Provide the (x, y) coordinate of the cell's center where the given text is located.  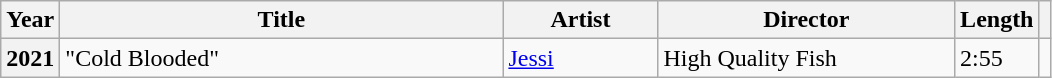
2:55 (997, 58)
"Cold Blooded" (282, 58)
Director (806, 20)
High Quality Fish (806, 58)
2021 (30, 58)
Year (30, 20)
Artist (580, 20)
Title (282, 20)
Length (997, 20)
Jessi (580, 58)
